Locate the cell with the specified text and output its [x, y] center coordinate. 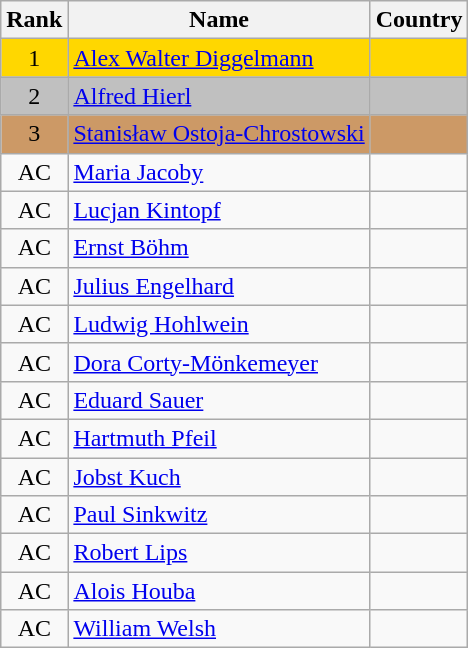
Ludwig Hohlwein [219, 324]
Name [219, 20]
William Welsh [219, 629]
Jobst Kuch [219, 477]
Alfred Hierl [219, 96]
Ernst Böhm [219, 248]
Alex Walter Diggelmann [219, 58]
Country [419, 20]
2 [34, 96]
Paul Sinkwitz [219, 515]
Alois Houba [219, 591]
1 [34, 58]
Lucjan Kintopf [219, 210]
3 [34, 134]
Stanisław Ostoja-Chrostowski [219, 134]
Dora Corty-Mönkemeyer [219, 362]
Robert Lips [219, 553]
Hartmuth Pfeil [219, 438]
Maria Jacoby [219, 172]
Julius Engelhard [219, 286]
Eduard Sauer [219, 400]
Rank [34, 20]
